Provide the [x, y] coordinate of the cell's center where the given text is located.  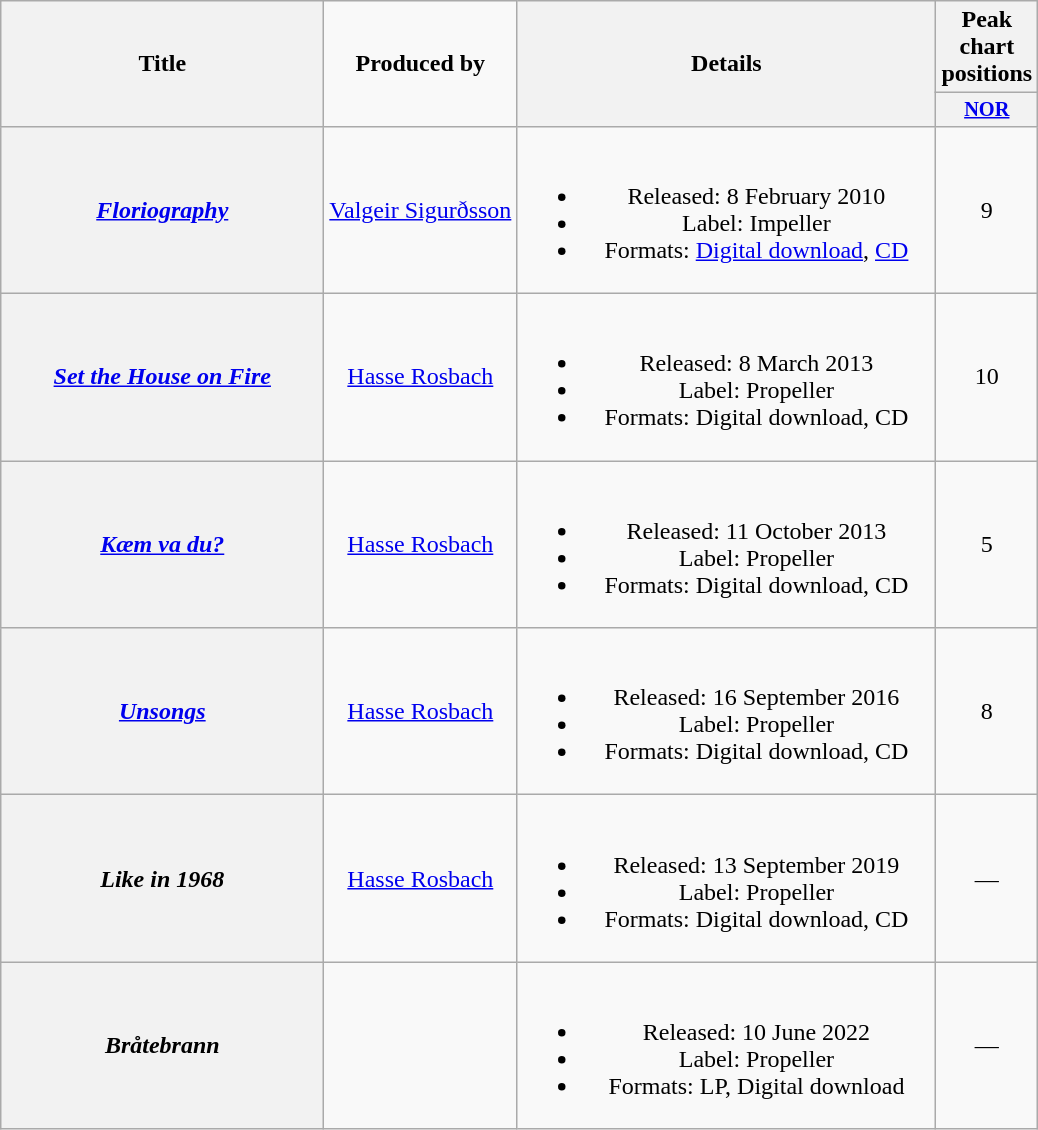
Valgeir Sigurðsson [420, 210]
Released: 10 June 2022Label: PropellerFormats: LP, Digital download [726, 1046]
5 [987, 544]
Released: 16 September 2016Label: PropellerFormats: Digital download, CD [726, 712]
Details [726, 64]
Title [162, 64]
Produced by [420, 64]
Released: 13 September 2019Label: PropellerFormats: Digital download, CD [726, 878]
Unsongs [162, 712]
9 [987, 210]
Peak chart positions [987, 47]
Set the House on Fire [162, 378]
Released: 8 March 2013Label: PropellerFormats: Digital download, CD [726, 378]
Floriography [162, 210]
Released: 11 October 2013Label: PropellerFormats: Digital download, CD [726, 544]
Like in 1968 [162, 878]
Bråtebrann [162, 1046]
Released: 8 February 2010Label: ImpellerFormats: Digital download, CD [726, 210]
10 [987, 378]
Kæm va du? [162, 544]
8 [987, 712]
NOR [987, 110]
